Extract the (X, Y) coordinate from the center of the cell holding the provided text.  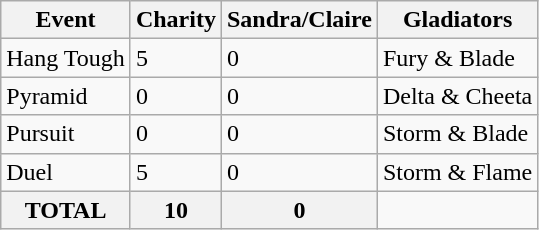
TOTAL (66, 210)
Charity (176, 20)
Duel (66, 172)
Pursuit (66, 134)
Storm & Blade (457, 134)
Sandra/Claire (299, 20)
Pyramid (66, 96)
10 (176, 210)
Storm & Flame (457, 172)
Hang Tough (66, 58)
Gladiators (457, 20)
Event (66, 20)
Fury & Blade (457, 58)
Delta & Cheeta (457, 96)
